Scan for the cell matching the given text and deliver its (x, y) coordinate at center. 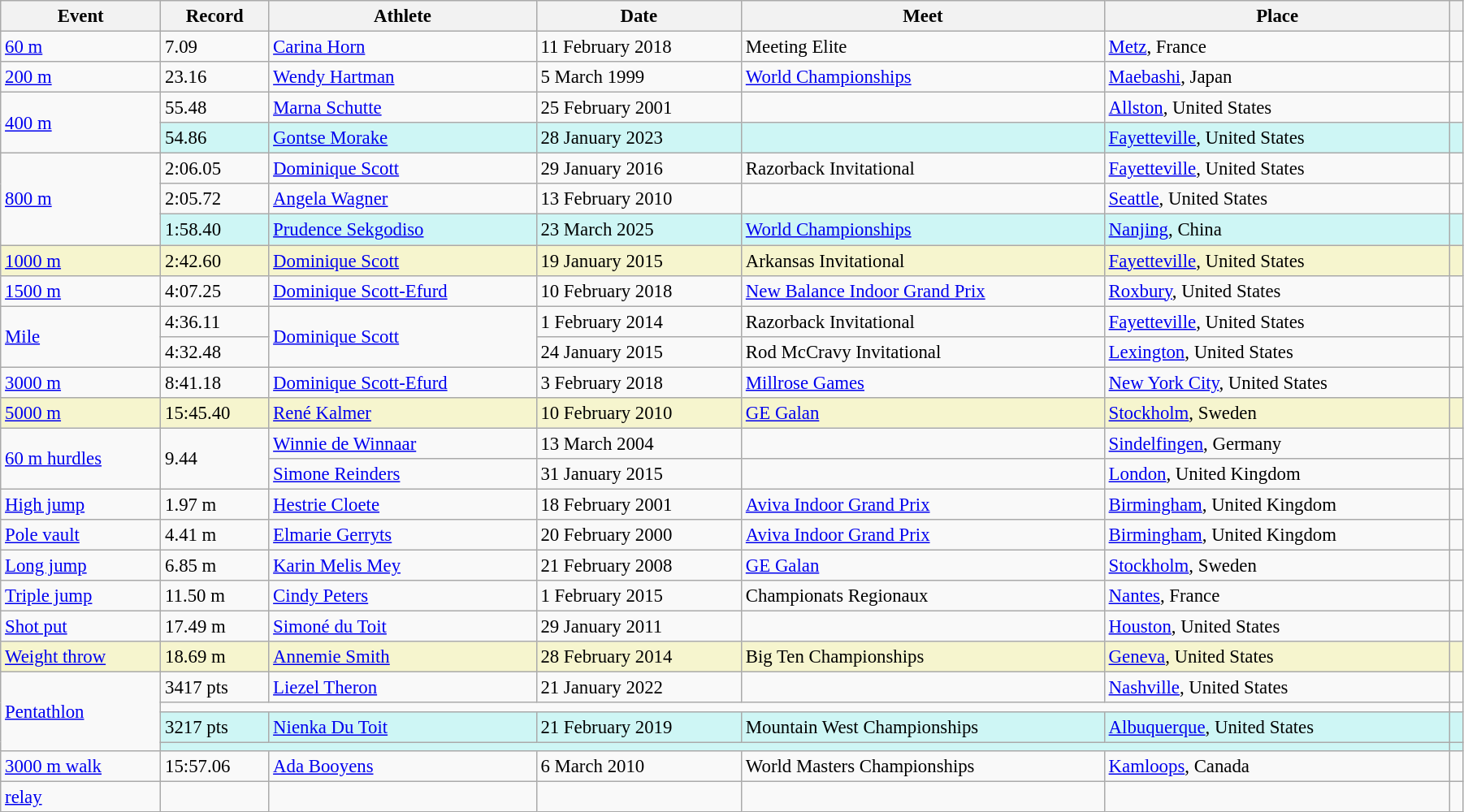
28 February 2014 (639, 657)
Wendy Hartman (403, 77)
5 March 1999 (639, 77)
10 February 2010 (639, 413)
relay (81, 797)
1000 m (81, 261)
28 January 2023 (639, 138)
Pole vault (81, 535)
Roxbury, United States (1277, 291)
24 January 2015 (639, 352)
René Kalmer (403, 413)
13 February 2010 (639, 199)
4:07.25 (214, 291)
Athlete (403, 16)
Date (639, 16)
Carina Horn (403, 47)
Angela Wagner (403, 199)
4.41 m (214, 535)
1:58.40 (214, 230)
54.86 (214, 138)
8:41.18 (214, 382)
Weight throw (81, 657)
Metz, France (1277, 47)
19 January 2015 (639, 261)
3217 pts (214, 727)
Simoné du Toit (403, 627)
Geneva, United States (1277, 657)
Albuquerque, United States (1277, 727)
2:05.72 (214, 199)
21 January 2022 (639, 688)
Marna Schutte (403, 108)
Sindelfingen, Germany (1277, 443)
Allston, United States (1277, 108)
Meeting Elite (923, 47)
Kamloops, Canada (1277, 766)
Mountain West Championships (923, 727)
18.69 m (214, 657)
Meet (923, 16)
Shot put (81, 627)
Arkansas Invitational (923, 261)
2:06.05 (214, 169)
Annemie Smith (403, 657)
31 January 2015 (639, 474)
3417 pts (214, 688)
Event (81, 16)
Liezel Theron (403, 688)
21 February 2019 (639, 727)
London, United Kingdom (1277, 474)
4:32.48 (214, 352)
High jump (81, 504)
Nienka Du Toit (403, 727)
7.09 (214, 47)
World Masters Championships (923, 766)
23 March 2025 (639, 230)
200 m (81, 77)
Nantes, France (1277, 596)
Seattle, United States (1277, 199)
Hestrie Cloete (403, 504)
Winnie de Winnaar (403, 443)
Pentathlon (81, 711)
25 February 2001 (639, 108)
11.50 m (214, 596)
Triple jump (81, 596)
2:42.60 (214, 261)
60 m hurdles (81, 458)
Nashville, United States (1277, 688)
800 m (81, 200)
17.49 m (214, 627)
55.48 (214, 108)
1 February 2014 (639, 322)
15:45.40 (214, 413)
Lexington, United States (1277, 352)
1500 m (81, 291)
Cindy Peters (403, 596)
Record (214, 16)
29 January 2011 (639, 627)
Elmarie Gerryts (403, 535)
Place (1277, 16)
Nanjing, China (1277, 230)
Rod McCravy Invitational (923, 352)
11 February 2018 (639, 47)
4:36.11 (214, 322)
Mile (81, 336)
60 m (81, 47)
9.44 (214, 458)
20 February 2000 (639, 535)
6 March 2010 (639, 766)
15:57.06 (214, 766)
6.85 m (214, 566)
Millrose Games (923, 382)
3000 m (81, 382)
New Balance Indoor Grand Prix (923, 291)
Long jump (81, 566)
Simone Reinders (403, 474)
21 February 2008 (639, 566)
3000 m walk (81, 766)
400 m (81, 123)
23.16 (214, 77)
Championats Regionaux (923, 596)
10 February 2018 (639, 291)
Ada Booyens (403, 766)
5000 m (81, 413)
Maebashi, Japan (1277, 77)
13 March 2004 (639, 443)
18 February 2001 (639, 504)
1 February 2015 (639, 596)
29 January 2016 (639, 169)
Karin Melis Mey (403, 566)
3 February 2018 (639, 382)
Big Ten Championships (923, 657)
Prudence Sekgodiso (403, 230)
1.97 m (214, 504)
Gontse Morake (403, 138)
Houston, United States (1277, 627)
New York City, United States (1277, 382)
